Provide the [X, Y] coordinate of the cell's center where the given text is located.  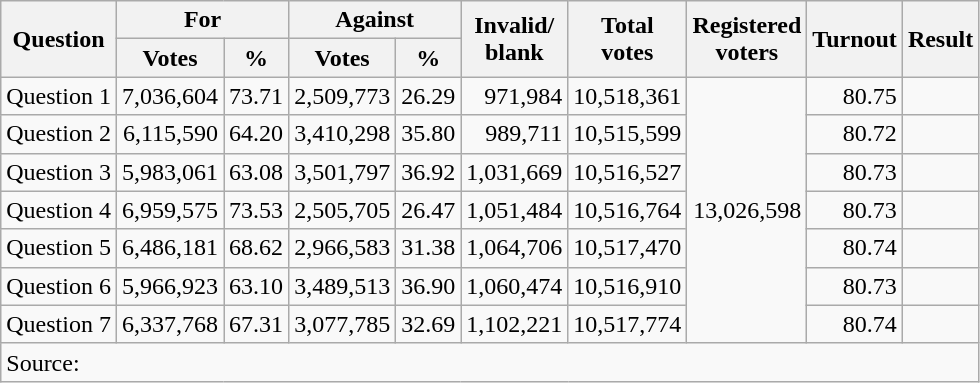
3,410,298 [342, 134]
Turnout [855, 39]
Invalid/blank [514, 39]
26.47 [428, 210]
73.53 [256, 210]
67.31 [256, 324]
971,984 [514, 96]
For [202, 20]
63.08 [256, 172]
10,516,910 [628, 286]
26.29 [428, 96]
13,026,598 [747, 210]
1,102,221 [514, 324]
3,489,513 [342, 286]
Source: [490, 362]
68.62 [256, 248]
Question 4 [59, 210]
1,031,669 [514, 172]
5,983,061 [170, 172]
Question 2 [59, 134]
1,051,484 [514, 210]
73.71 [256, 96]
31.38 [428, 248]
10,517,470 [628, 248]
63.10 [256, 286]
10,516,527 [628, 172]
5,966,923 [170, 286]
2,505,705 [342, 210]
2,966,583 [342, 248]
80.72 [855, 134]
6,115,590 [170, 134]
1,060,474 [514, 286]
32.69 [428, 324]
6,959,575 [170, 210]
2,509,773 [342, 96]
7,036,604 [170, 96]
10,516,764 [628, 210]
35.80 [428, 134]
1,064,706 [514, 248]
Question 5 [59, 248]
Result [940, 39]
36.92 [428, 172]
Registeredvoters [747, 39]
3,077,785 [342, 324]
3,501,797 [342, 172]
10,517,774 [628, 324]
989,711 [514, 134]
Question 6 [59, 286]
10,515,599 [628, 134]
Question 7 [59, 324]
Against [375, 20]
Question 1 [59, 96]
64.20 [256, 134]
6,486,181 [170, 248]
Question [59, 39]
36.90 [428, 286]
Totalvotes [628, 39]
80.75 [855, 96]
10,518,361 [628, 96]
6,337,768 [170, 324]
Question 3 [59, 172]
